Return the (X, Y) coordinate for the center point of the cell that contains the specified text.  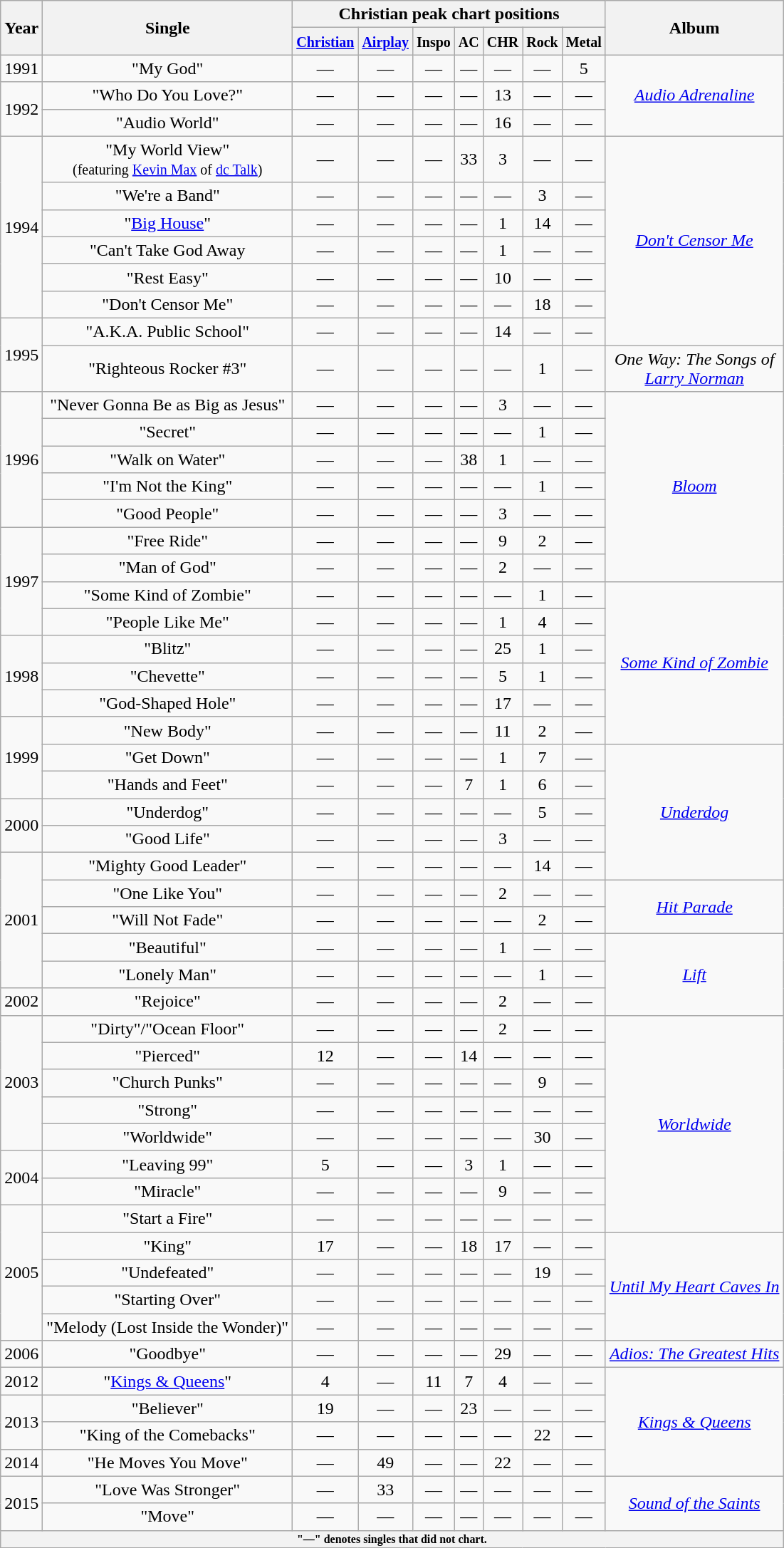
2006 (21, 1354)
1991 (21, 68)
"Believer" (168, 1408)
"Who Do You Love?" (168, 95)
"Good People" (168, 514)
25 (503, 649)
One Way: The Songs ofLarry Norman (694, 368)
"Don't Censor Me" (168, 304)
"People Like Me" (168, 622)
Some Kind of Zombie (694, 663)
"My World View"(featuring Kevin Max of dc Talk) (168, 160)
"—" denotes singles that did not chart. (392, 1539)
"Good Life" (168, 839)
"My God" (168, 68)
49 (386, 1463)
Hit Parade (694, 907)
1997 (21, 581)
38 (469, 459)
Christian (325, 41)
"I'm Not the King" (168, 487)
"Worldwide" (168, 1137)
"A.K.A. Public School" (168, 331)
1994 (21, 227)
"Secret" (168, 432)
12 (325, 1056)
"King" (168, 1246)
30 (543, 1137)
Inspo (433, 41)
"Mighty Good Leader" (168, 866)
"Hands and Feet" (168, 784)
13 (503, 95)
"Blitz" (168, 649)
10 (503, 277)
2005 (21, 1272)
Adios: The Greatest Hits (694, 1354)
"King of the Comebacks" (168, 1435)
2001 (21, 920)
Kings & Queens (694, 1422)
Lift (694, 975)
2015 (21, 1503)
1992 (21, 109)
"Righteous Rocker #3" (168, 368)
"Start a Fire" (168, 1218)
Rock (543, 41)
2013 (21, 1422)
"Strong" (168, 1110)
"Love Was Stronger" (168, 1490)
"Can't Take God Away (168, 250)
"Audio World" (168, 123)
1995 (21, 355)
"Never Gonna Be as Big as Jesus" (168, 405)
Year (21, 28)
"Church Punks" (168, 1083)
1999 (21, 757)
AC (469, 41)
"Free Ride" (168, 541)
Bloom (694, 487)
23 (469, 1408)
1998 (21, 676)
2012 (21, 1381)
"Dirty"/"Ocean Floor" (168, 1029)
"Rest Easy" (168, 277)
2000 (21, 825)
"Walk on Water" (168, 459)
"Man of God" (168, 568)
"Pierced" (168, 1056)
Worldwide (694, 1123)
"Leaving 99" (168, 1164)
"One Like You" (168, 893)
2002 (21, 1002)
"Kings & Queens" (168, 1381)
CHR (503, 41)
"Underdog" (168, 811)
2003 (21, 1083)
"Big House" (168, 223)
"Move" (168, 1517)
Until My Heart Caves In (694, 1287)
2014 (21, 1463)
"Undefeated" (168, 1273)
Metal (584, 41)
"Rejoice" (168, 1002)
Underdog (694, 811)
"Beautiful" (168, 947)
"Chevette" (168, 676)
"Get Down" (168, 757)
"Miracle" (168, 1191)
29 (503, 1354)
1996 (21, 459)
Single (168, 28)
Audio Adrenaline (694, 95)
"God-Shaped Hole" (168, 703)
"Will Not Fade" (168, 920)
"New Body" (168, 730)
Sound of the Saints (694, 1503)
Airplay (386, 41)
6 (543, 784)
2004 (21, 1178)
16 (503, 123)
"We're a Band" (168, 196)
Album (694, 28)
"Lonely Man" (168, 975)
"Melody (Lost Inside the Wonder)" (168, 1327)
"Goodbye" (168, 1354)
"Some Kind of Zombie" (168, 595)
"He Moves You Move" (168, 1463)
Christian peak chart positions (449, 14)
Don't Censor Me (694, 241)
"Starting Over" (168, 1300)
